Capture the cell that displays the provided text and extract its [X, Y] central coordinate. 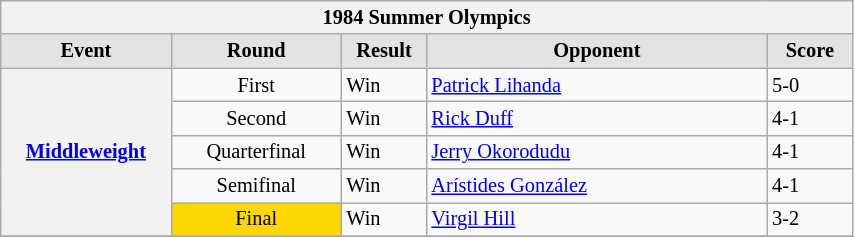
Second [256, 118]
First [256, 85]
Quarterfinal [256, 152]
Middleweight [86, 152]
5-0 [810, 85]
Semifinal [256, 186]
Result [384, 51]
Score [810, 51]
Jerry Okorodudu [598, 152]
Virgil Hill [598, 219]
1984 Summer Olympics [427, 17]
Arístides González [598, 186]
Opponent [598, 51]
3-2 [810, 219]
Rick Duff [598, 118]
Patrick Lihanda [598, 85]
Final [256, 219]
Round [256, 51]
Event [86, 51]
